Find where the given text appears and provide that cell's center as [X, Y] coordinate. 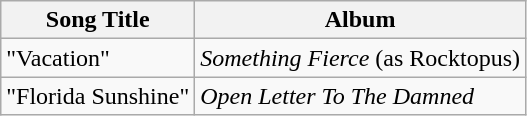
Song Title [98, 20]
"Florida Sunshine" [98, 96]
Something Fierce (as Rocktopus) [360, 58]
Album [360, 20]
Open Letter To The Damned [360, 96]
"Vacation" [98, 58]
